Identify which cell holds the provided text, then report its (X, Y) central coordinate. 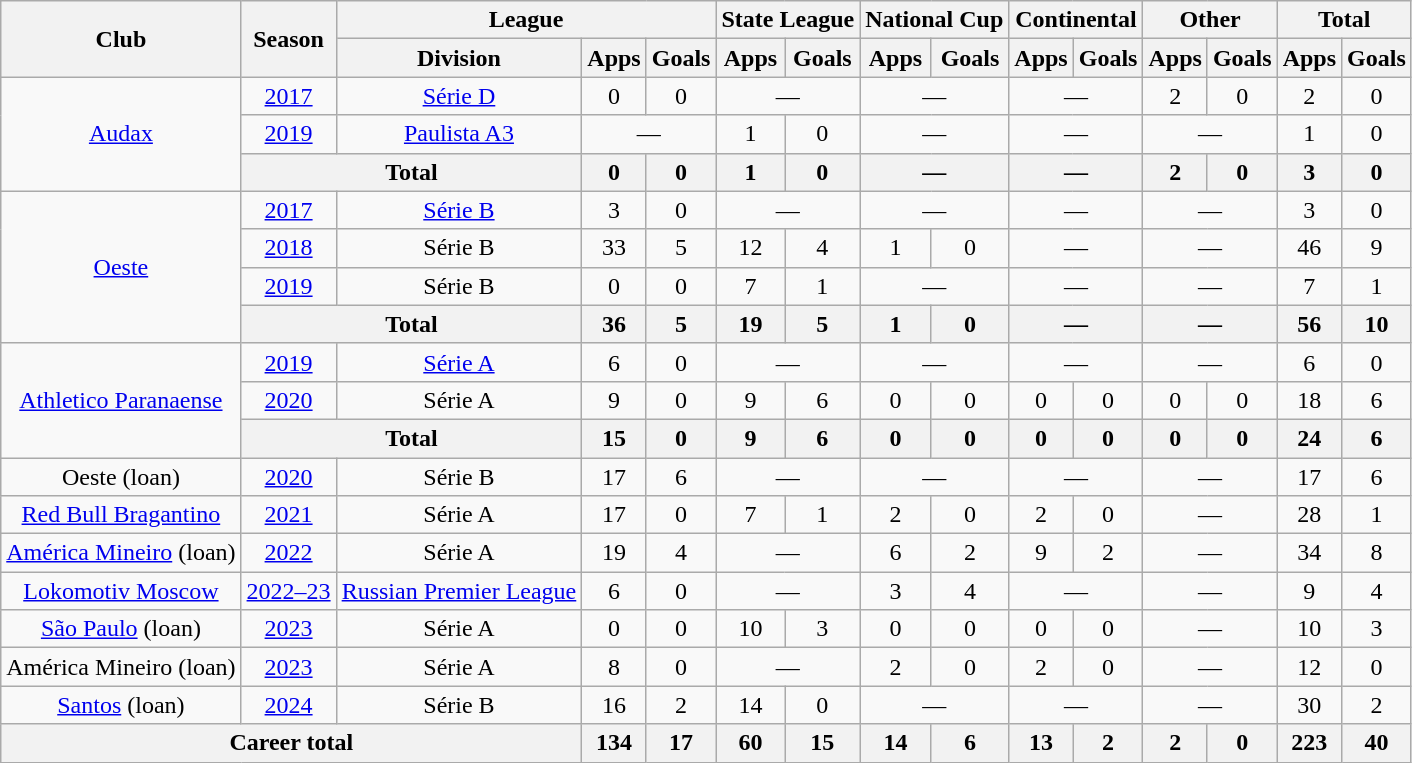
Other (1210, 20)
13 (1041, 743)
São Paulo (loan) (121, 629)
2022 (288, 553)
League (526, 20)
16 (614, 705)
Continental (1076, 20)
134 (614, 743)
56 (1309, 324)
24 (1309, 438)
National Cup (934, 20)
40 (1377, 743)
Season (288, 39)
Red Bull Bragantino (121, 515)
Division (459, 58)
Oeste (loan) (121, 477)
Santos (loan) (121, 705)
Paulista A3 (459, 134)
18 (1309, 400)
60 (750, 743)
2022–23 (288, 591)
Russian Premier League (459, 591)
Career total (292, 743)
46 (1309, 248)
Série D (459, 96)
223 (1309, 743)
2024 (288, 705)
30 (1309, 705)
Club (121, 39)
Audax (121, 134)
33 (614, 248)
Oeste (121, 267)
36 (614, 324)
2018 (288, 248)
Lokomotiv Moscow (121, 591)
28 (1309, 515)
34 (1309, 553)
Athletico Paranaense (121, 400)
State League (788, 20)
2021 (288, 515)
